Return the (X, Y) coordinate for the center point of the cell that contains the specified text.  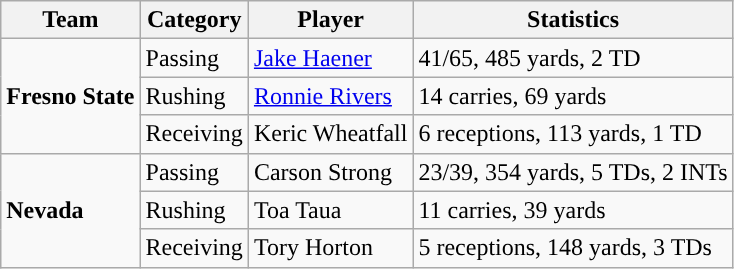
Player (330, 20)
6 receptions, 113 yards, 1 TD (573, 134)
11 carries, 39 yards (573, 210)
Ronnie Rivers (330, 96)
Nevada (70, 210)
14 carries, 69 yards (573, 96)
5 receptions, 148 yards, 3 TDs (573, 248)
Category (194, 20)
23/39, 354 yards, 5 TDs, 2 INTs (573, 172)
Team (70, 20)
Tory Horton (330, 248)
Toa Taua (330, 210)
Carson Strong (330, 172)
Keric Wheatfall (330, 134)
Jake Haener (330, 58)
Statistics (573, 20)
Fresno State (70, 96)
41/65, 485 yards, 2 TD (573, 58)
